Pinpoint the cell where the given text exists, returning its (x, y) midpoint coordinate. 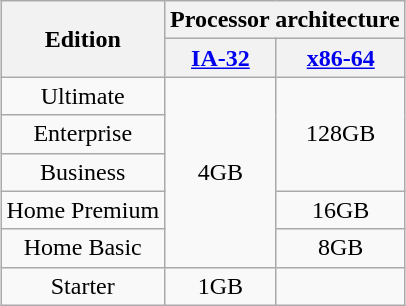
Edition (83, 39)
Processor architecture (286, 20)
Starter (83, 286)
Home Premium (83, 210)
Ultimate (83, 96)
x86-64 (340, 58)
Home Basic (83, 248)
1GB (221, 286)
Enterprise (83, 134)
Business (83, 172)
128GB (340, 134)
16GB (340, 210)
8GB (340, 248)
IA-32 (221, 58)
4GB (221, 172)
